Search for the cell housing the specified text and yield its (x, y) center coordinate. 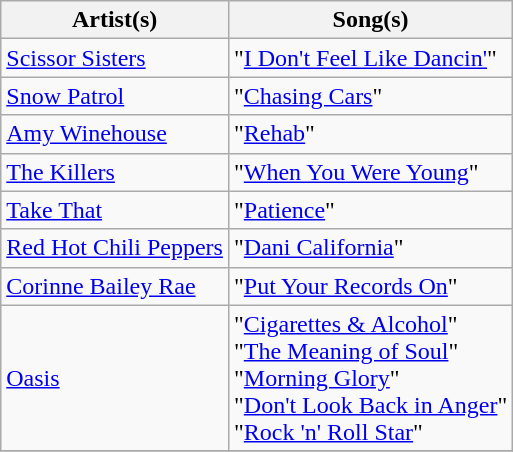
"When You Were Young" (370, 172)
"Put Your Records On" (370, 286)
"Chasing Cars" (370, 96)
"I Don't Feel Like Dancin'" (370, 58)
"Patience" (370, 210)
Scissor Sisters (115, 58)
"Dani California" (370, 248)
Take That (115, 210)
"Cigarettes & Alcohol""The Meaning of Soul""Morning Glory""Don't Look Back in Anger""Rock 'n' Roll Star" (370, 378)
Amy Winehouse (115, 134)
"Rehab" (370, 134)
Song(s) (370, 20)
Red Hot Chili Peppers (115, 248)
Artist(s) (115, 20)
Corinne Bailey Rae (115, 286)
The Killers (115, 172)
Oasis (115, 378)
Snow Patrol (115, 96)
